Pinpoint the cell where the given text exists, returning its [X, Y] midpoint coordinate. 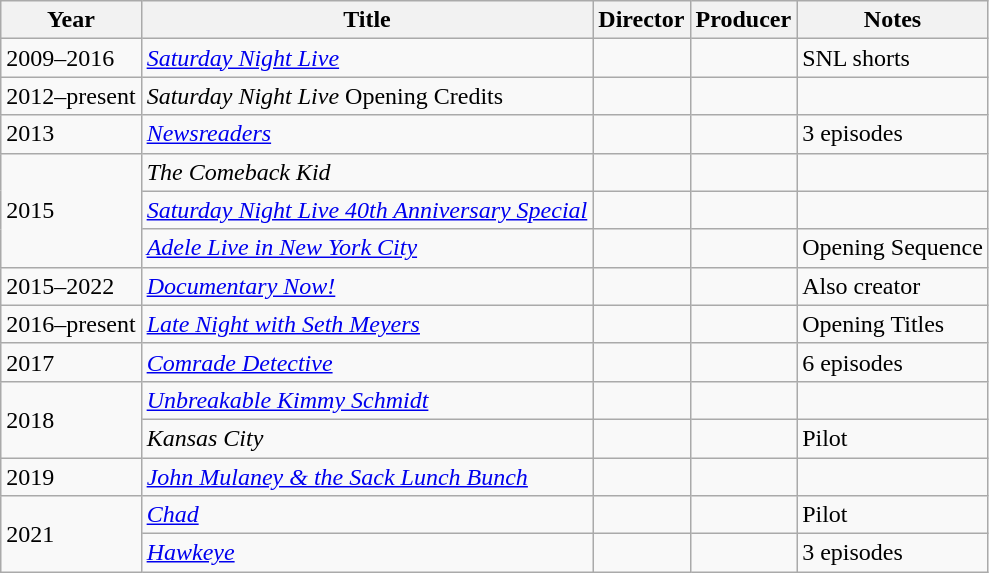
Comrade Detective [367, 362]
2017 [71, 362]
2015–2022 [71, 286]
Opening Sequence [893, 248]
Documentary Now! [367, 286]
2018 [71, 419]
Producer [744, 20]
2021 [71, 534]
Opening Titles [893, 324]
Saturday Night Live Opening Credits [367, 96]
Unbreakable Kimmy Schmidt [367, 400]
Director [642, 20]
2013 [71, 134]
2019 [71, 477]
2016–present [71, 324]
Notes [893, 20]
Late Night with Seth Meyers [367, 324]
Title [367, 20]
2012–present [71, 96]
2009–2016 [71, 58]
Saturday Night Live 40th Anniversary Special [367, 210]
The Comeback Kid [367, 172]
Hawkeye [367, 553]
SNL shorts [893, 58]
6 episodes [893, 362]
Chad [367, 515]
Kansas City [367, 438]
Newsreaders [367, 134]
Year [71, 20]
Adele Live in New York City [367, 248]
2015 [71, 210]
Also creator [893, 286]
Saturday Night Live [367, 58]
John Mulaney & the Sack Lunch Bunch [367, 477]
